Pinpoint the cell where the given text exists, returning its (X, Y) midpoint coordinate. 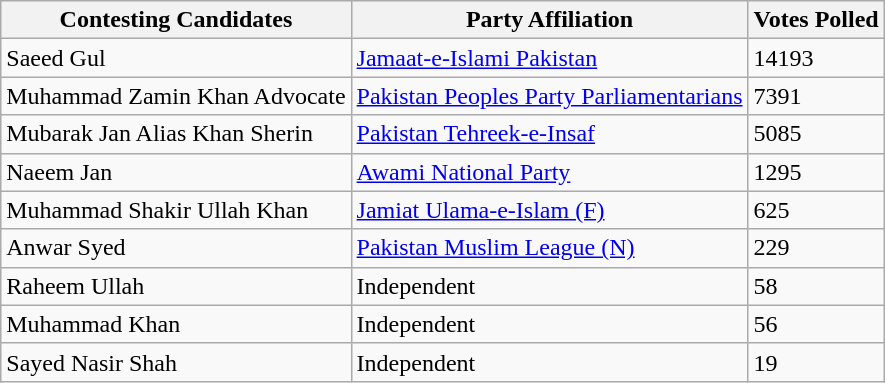
Muhammad Shakir Ullah Khan (176, 210)
Pakistan Tehreek-e-Insaf (550, 134)
1295 (816, 172)
Saeed Gul (176, 58)
Votes Polled (816, 20)
625 (816, 210)
Sayed Nasir Shah (176, 362)
Contesting Candidates (176, 20)
7391 (816, 96)
Muhammad Khan (176, 324)
58 (816, 286)
Party Affiliation (550, 20)
229 (816, 248)
5085 (816, 134)
Mubarak Jan Alias Khan Sherin (176, 134)
Jamaat-e-Islami Pakistan (550, 58)
Anwar Syed (176, 248)
Muhammad Zamin Khan Advocate (176, 96)
Awami National Party (550, 172)
56 (816, 324)
Naeem Jan (176, 172)
Pakistan Muslim League (N) (550, 248)
Jamiat Ulama-e-Islam (F) (550, 210)
Raheem Ullah (176, 286)
14193 (816, 58)
Pakistan Peoples Party Parliamentarians (550, 96)
19 (816, 362)
